Extract the (X, Y) coordinate from the center of the cell holding the provided text.  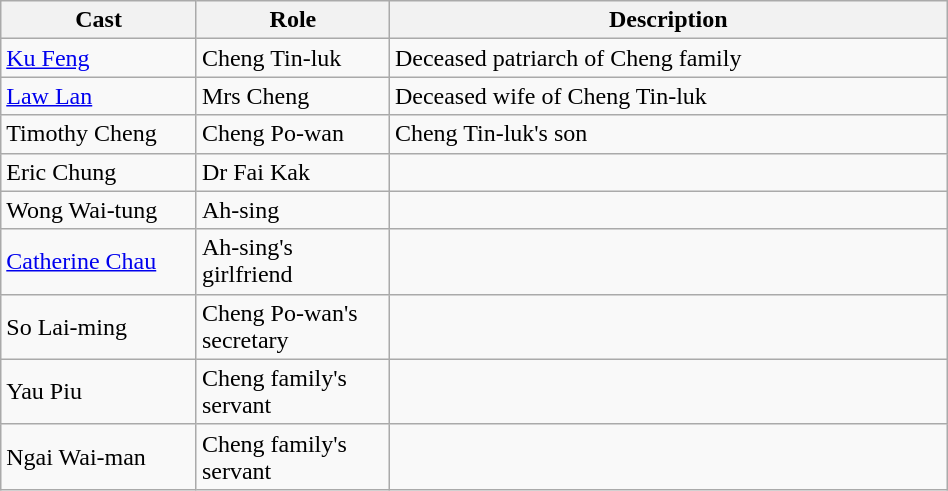
Wong Wai-tung (99, 210)
Deceased wife of Cheng Tin-luk (668, 96)
Ku Feng (99, 58)
Timothy Cheng (99, 134)
Description (668, 20)
Cheng Tin-luk (292, 58)
Mrs Cheng (292, 96)
Deceased patriarch of Cheng family (668, 58)
Ah-sing (292, 210)
So Lai-ming (99, 326)
Cheng Po-wan (292, 134)
Ah-sing's girlfriend (292, 262)
Cast (99, 20)
Law Lan (99, 96)
Ngai Wai-man (99, 456)
Cheng Tin-luk's son (668, 134)
Catherine Chau (99, 262)
Cheng Po-wan's secretary (292, 326)
Dr Fai Kak (292, 172)
Eric Chung (99, 172)
Yau Piu (99, 392)
Role (292, 20)
